Determine the (X, Y) coordinate at the center of the cell enclosing the given text.  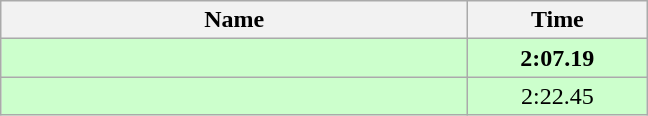
Time (558, 20)
2:22.45 (558, 96)
2:07.19 (558, 58)
Name (234, 20)
